Pinpoint the cell where the given text exists, returning its (x, y) midpoint coordinate. 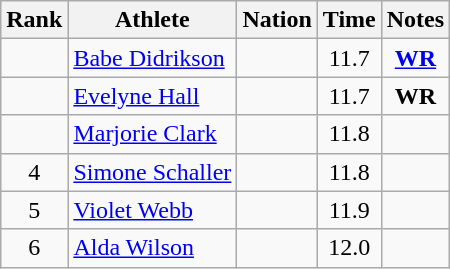
Babe Didrikson (152, 58)
Athlete (152, 20)
Alda Wilson (152, 248)
Evelyne Hall (152, 96)
6 (34, 248)
12.0 (349, 248)
Violet Webb (152, 210)
5 (34, 210)
Rank (34, 20)
Simone Schaller (152, 172)
Marjorie Clark (152, 134)
4 (34, 172)
Nation (277, 20)
11.9 (349, 210)
Time (349, 20)
Notes (415, 20)
